From the cell containing the given text, extract its center point as [x, y] coordinate. 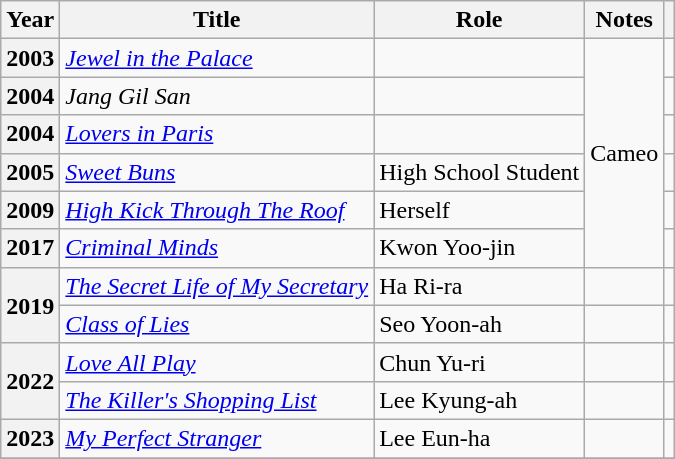
2005 [30, 172]
Class of Lies [217, 324]
Jewel in the Palace [217, 58]
Lee Kyung-ah [480, 400]
Sweet Buns [217, 172]
2017 [30, 248]
Cameo [624, 153]
High School Student [480, 172]
Herself [480, 210]
Notes [624, 20]
Seo Yoon-ah [480, 324]
Jang Gil San [217, 96]
Ha Ri-ra [480, 286]
Role [480, 20]
Love All Play [217, 362]
Title [217, 20]
Year [30, 20]
My Perfect Stranger [217, 438]
2022 [30, 381]
Criminal Minds [217, 248]
2009 [30, 210]
2023 [30, 438]
Chun Yu-ri [480, 362]
Lovers in Paris [217, 134]
Kwon Yoo-jin [480, 248]
2003 [30, 58]
The Killer's Shopping List [217, 400]
The Secret Life of My Secretary [217, 286]
High Kick Through The Roof [217, 210]
Lee Eun-ha [480, 438]
2019 [30, 305]
